Pinpoint the cell where the given text exists, returning its [X, Y] midpoint coordinate. 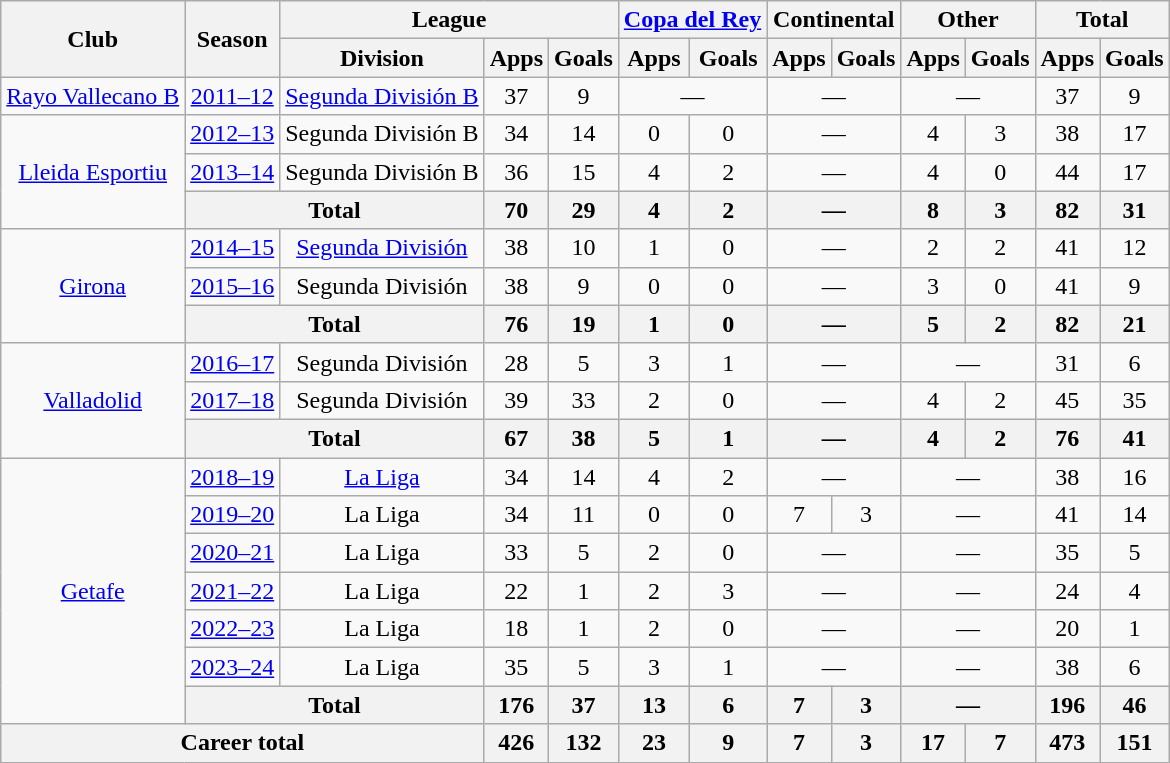
29 [584, 210]
44 [1067, 172]
473 [1067, 743]
Division [382, 58]
Continental [834, 20]
Season [232, 39]
2015–16 [232, 286]
Rayo Vallecano B [93, 96]
Getafe [93, 591]
20 [1067, 629]
12 [1135, 248]
19 [584, 324]
Copa del Rey [692, 20]
Girona [93, 286]
18 [516, 629]
Club [93, 39]
2018–19 [232, 477]
45 [1067, 400]
2011–12 [232, 96]
8 [933, 210]
39 [516, 400]
2014–15 [232, 248]
28 [516, 362]
70 [516, 210]
67 [516, 438]
Other [968, 20]
League [450, 20]
16 [1135, 477]
2022–23 [232, 629]
2013–14 [232, 172]
23 [654, 743]
2019–20 [232, 515]
176 [516, 705]
2017–18 [232, 400]
11 [584, 515]
2012–13 [232, 134]
2023–24 [232, 667]
151 [1135, 743]
36 [516, 172]
2016–17 [232, 362]
2020–21 [232, 553]
196 [1067, 705]
10 [584, 248]
24 [1067, 591]
132 [584, 743]
15 [584, 172]
2021–22 [232, 591]
22 [516, 591]
46 [1135, 705]
Lleida Esportiu [93, 172]
21 [1135, 324]
426 [516, 743]
Career total [242, 743]
13 [654, 705]
Valladolid [93, 400]
